From the cell containing the given text, extract its center point as (X, Y) coordinate. 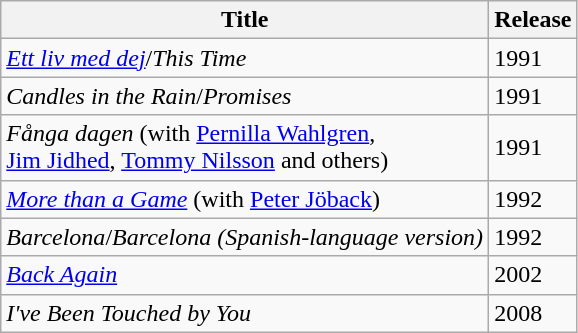
Release (533, 20)
Back Again (245, 275)
Fånga dagen (with Pernilla Wahlgren, Jim Jidhed, Tommy Nilsson and others) (245, 148)
Barcelona/Barcelona (Spanish-language version) (245, 237)
I've Been Touched by You (245, 313)
Ett liv med dej/This Time (245, 58)
Title (245, 20)
2008 (533, 313)
More than a Game (with Peter Jöback) (245, 199)
Candles in the Rain/Promises (245, 96)
2002 (533, 275)
